For the text-containing cell, return its midpoint in [X, Y] coordinate format. 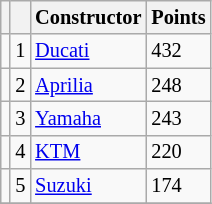
Constructor [88, 17]
5 [20, 186]
Suzuki [88, 186]
248 [178, 85]
KTM [88, 152]
Ducati [88, 51]
3 [20, 118]
220 [178, 152]
Yamaha [88, 118]
Points [178, 17]
4 [20, 152]
2 [20, 85]
1 [20, 51]
432 [178, 51]
174 [178, 186]
243 [178, 118]
Aprilia [88, 85]
